Return [X, Y] of the center of cell containing provided text 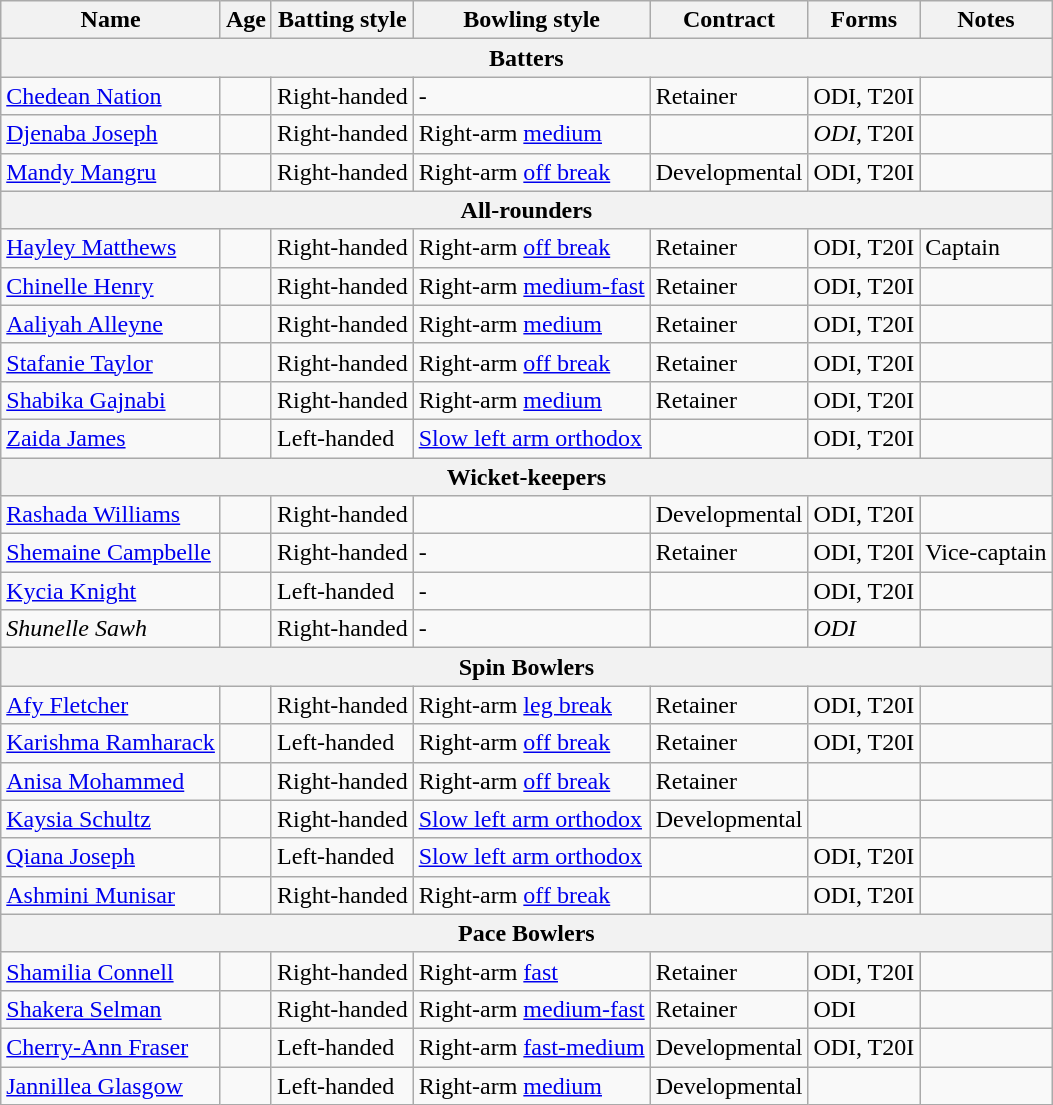
Kaysia Schultz [111, 819]
Name [111, 20]
Aaliyah Alleyne [111, 324]
Batting style [342, 20]
Batters [526, 58]
Shemaine Campbelle [111, 553]
Right-arm fast-medium [532, 1047]
Qiana Joseph [111, 857]
Age [246, 20]
Wicket-keepers [526, 477]
Kycia Knight [111, 591]
Shakera Selman [111, 1009]
All-rounders [526, 210]
Cherry-Ann Fraser [111, 1047]
Forms [864, 20]
Captain [986, 248]
Stafanie Taylor [111, 362]
Zaida James [111, 438]
Rashada Williams [111, 515]
Vice-captain [986, 553]
Spin Bowlers [526, 667]
Jannillea Glasgow [111, 1085]
Ashmini Munisar [111, 895]
Right-arm fast [532, 971]
Notes [986, 20]
Djenaba Joseph [111, 134]
Shamilia Connell [111, 971]
Hayley Matthews [111, 248]
Contract [729, 20]
Bowling style [532, 20]
Mandy Mangru [111, 172]
Chinelle Henry [111, 286]
Chedean Nation [111, 96]
Karishma Ramharack [111, 743]
Pace Bowlers [526, 933]
Anisa Mohammed [111, 781]
Shunelle Sawh [111, 629]
Shabika Gajnabi [111, 400]
Afy Fletcher [111, 705]
Right-arm leg break [532, 705]
